Detect which cell encompasses the target text, then output its (X, Y) center coordinate. 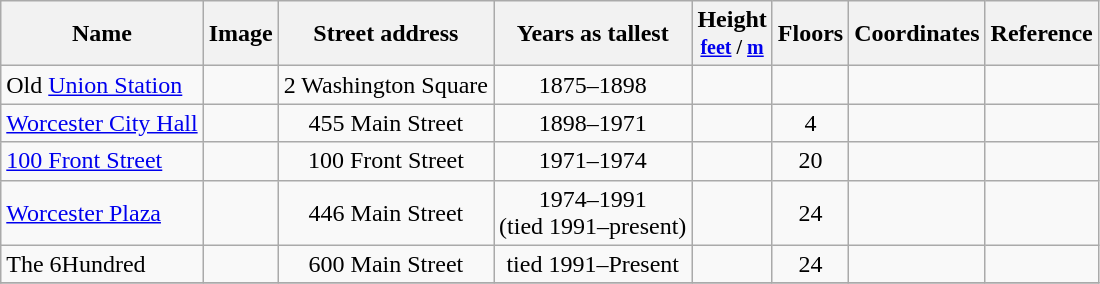
Image (240, 34)
The 6Hundred (102, 264)
4 (810, 123)
Worcester City Hall (102, 123)
Worcester Plaza (102, 212)
Floors (810, 34)
20 (810, 161)
1974–1991 (tied 1991–present) (593, 212)
446 Main Street (386, 212)
Reference (1042, 34)
Old Union Station (102, 85)
Name (102, 34)
455 Main Street (386, 123)
Street address (386, 34)
1971–1974 (593, 161)
1898–1971 (593, 123)
2 Washington Square (386, 85)
600 Main Street (386, 264)
Years as tallest (593, 34)
1875–1898 (593, 85)
Heightfeet / m (732, 34)
tied 1991–Present (593, 264)
Coordinates (917, 34)
